Pinpoint the cell where the given text exists, returning its (x, y) midpoint coordinate. 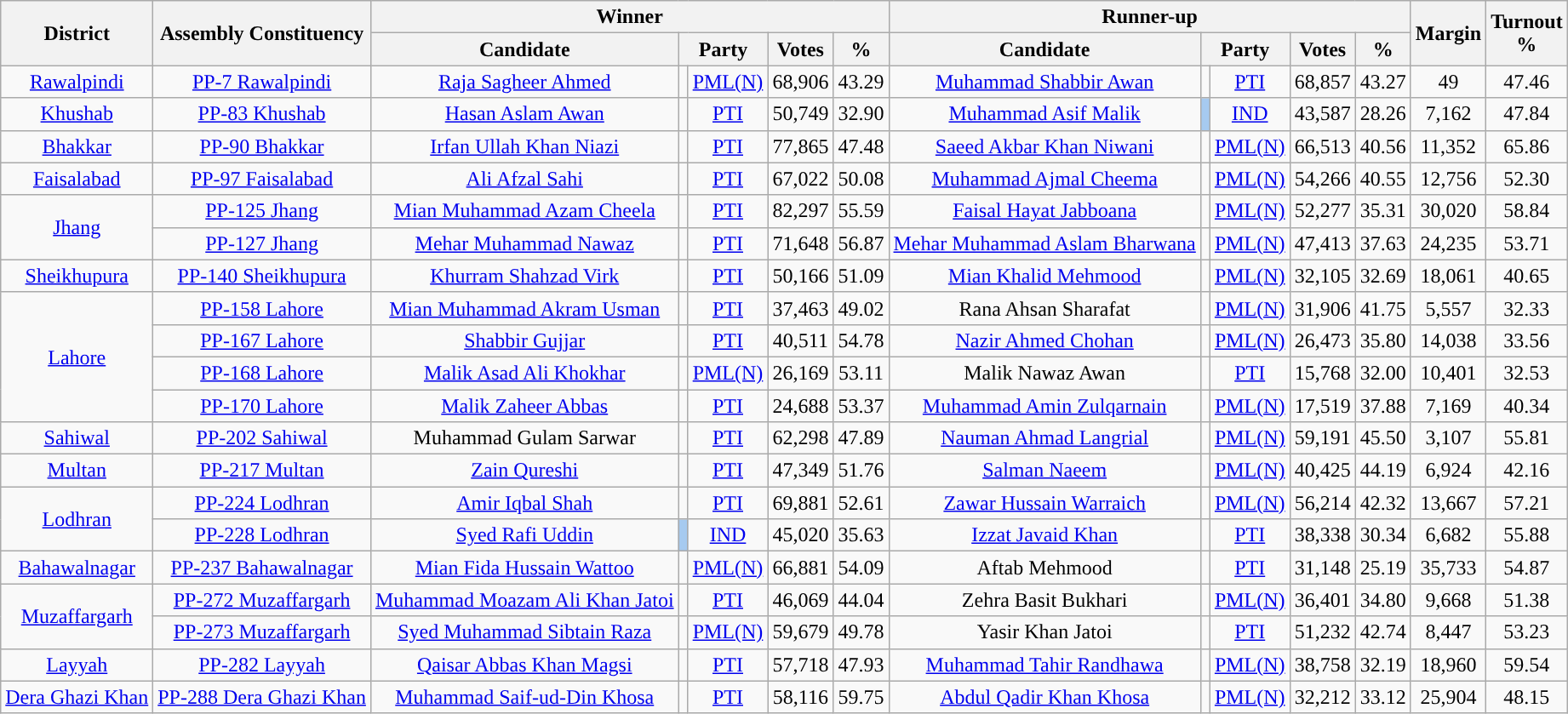
37.63 (1382, 243)
Malik Asad Ali Khokhar (524, 373)
71,648 (800, 243)
37,463 (800, 308)
49 (1448, 82)
68,857 (1323, 82)
53.71 (1527, 243)
Turnout% (1527, 33)
PP-125 Jhang (262, 211)
43.27 (1382, 82)
59.54 (1527, 665)
30,020 (1448, 211)
56.87 (861, 243)
50,166 (800, 276)
Muhammad Amin Zulqarnain (1044, 406)
37.88 (1382, 406)
Mehar Muhammad Aslam Bharwana (1044, 243)
Khurram Shahzad Virk (524, 276)
50.08 (861, 179)
Sheikhupura (77, 276)
Jhang (77, 227)
Muhammad Shabbir Awan (1044, 82)
28.26 (1382, 114)
PP-158 Lahore (262, 308)
Lodhran (77, 519)
53.23 (1527, 632)
45.50 (1382, 438)
Zawar Hussain Warraich (1044, 503)
55.59 (861, 211)
Bhakkar (77, 146)
Muhammad Asif Malik (1044, 114)
59,191 (1323, 438)
54.87 (1527, 568)
Syed Rafi Uddin (524, 535)
47.93 (861, 665)
57,718 (800, 665)
48.15 (1527, 697)
43.29 (861, 82)
PP-83 Khushab (262, 114)
Mehar Muhammad Nawaz (524, 243)
43,587 (1323, 114)
PP-217 Multan (262, 471)
47.48 (861, 146)
Rana Ahsan Sharafat (1044, 308)
Dera Ghazi Khan (77, 697)
32.53 (1527, 373)
38,758 (1323, 665)
47,349 (800, 471)
32.90 (861, 114)
PP-272 Muzaffargarh (262, 600)
13,667 (1448, 503)
Bahawalnagar (77, 568)
Amir Iqbal Shah (524, 503)
42.16 (1527, 471)
Nazir Ahmed Chohan (1044, 340)
Runner-up (1149, 17)
77,865 (800, 146)
49.02 (861, 308)
47,413 (1323, 243)
15,768 (1323, 373)
32.00 (1382, 373)
40.65 (1527, 276)
67,022 (800, 179)
Mian Muhammad Azam Cheela (524, 211)
32.69 (1382, 276)
PP-168 Lahore (262, 373)
32,105 (1323, 276)
Muzaffargarh (77, 616)
Margin (1448, 33)
26,473 (1323, 340)
Muhammad Moazam Ali Khan Jatoi (524, 600)
32.33 (1527, 308)
Assembly Constituency (262, 33)
69,881 (800, 503)
9,668 (1448, 600)
PP-170 Lahore (262, 406)
47.84 (1527, 114)
35,733 (1448, 568)
Shabbir Gujjar (524, 340)
40.34 (1527, 406)
52,277 (1323, 211)
68,906 (800, 82)
66,881 (800, 568)
58,116 (800, 697)
Mian Fida Hussain Wattoo (524, 568)
40,511 (800, 340)
Izzat Javaid Khan (1044, 535)
30.34 (1382, 535)
Rawalpindi (77, 82)
Multan (77, 471)
5,557 (1448, 308)
44.04 (861, 600)
38,338 (1323, 535)
12,756 (1448, 179)
Nauman Ahmad Langrial (1044, 438)
Qaisar Abbas Khan Magsi (524, 665)
Zain Qureshi (524, 471)
35.31 (1382, 211)
10,401 (1448, 373)
Raja Sagheer Ahmed (524, 82)
Mian Khalid Mehmood (1044, 276)
40.55 (1382, 179)
54.78 (861, 340)
51.76 (861, 471)
PP-228 Lodhran (262, 535)
54,266 (1323, 179)
46,069 (800, 600)
7,162 (1448, 114)
Lahore (77, 357)
Faisal Hayat Jabboana (1044, 211)
53.37 (861, 406)
Syed Muhammad Sibtain Raza (524, 632)
41.75 (1382, 308)
33.56 (1527, 340)
33.12 (1382, 697)
57.21 (1527, 503)
45,020 (800, 535)
35.63 (861, 535)
Sahiwal (77, 438)
47.89 (861, 438)
65.86 (1527, 146)
51.09 (861, 276)
Muhammad Ajmal Cheema (1044, 179)
PP-273 Muzaffargarh (262, 632)
Malik Zaheer Abbas (524, 406)
11,352 (1448, 146)
8,447 (1448, 632)
Ali Afzal Sahi (524, 179)
18,061 (1448, 276)
PP-224 Lodhran (262, 503)
42.74 (1382, 632)
Malik Nawaz Awan (1044, 373)
25.19 (1382, 568)
58.84 (1527, 211)
7,169 (1448, 406)
Muhammad Tahir Randhawa (1044, 665)
PP-140 Sheikhupura (262, 276)
24,235 (1448, 243)
Winner (630, 17)
31,148 (1323, 568)
49.78 (861, 632)
50,749 (800, 114)
51.38 (1527, 600)
18,960 (1448, 665)
Mian Muhammad Akram Usman (524, 308)
Faisalabad (77, 179)
55.88 (1527, 535)
Saeed Akbar Khan Niwani (1044, 146)
Muhammad Gulam Sarwar (524, 438)
Salman Naeem (1044, 471)
35.80 (1382, 340)
Khushab (77, 114)
PP-7 Rawalpindi (262, 82)
32,212 (1323, 697)
Yasir Khan Jatoi (1044, 632)
District (77, 33)
Hasan Aslam Awan (524, 114)
Zehra Basit Bukhari (1044, 600)
PP-90 Bhakkar (262, 146)
56,214 (1323, 503)
Abdul Qadir Khan Khosa (1044, 697)
Muhammad Saif-ud-Din Khosa (524, 697)
PP-167 Lahore (262, 340)
59.75 (861, 697)
52.61 (861, 503)
82,297 (800, 211)
32.19 (1382, 665)
3,107 (1448, 438)
6,682 (1448, 535)
PP-97 Faisalabad (262, 179)
PP-202 Sahiwal (262, 438)
44.19 (1382, 471)
62,298 (800, 438)
51,232 (1323, 632)
47.46 (1527, 82)
Irfan Ullah Khan Niazi (524, 146)
52.30 (1527, 179)
PP-237 Bahawalnagar (262, 568)
24,688 (800, 406)
40.56 (1382, 146)
36,401 (1323, 600)
Aftab Mehmood (1044, 568)
31,906 (1323, 308)
PP-288 Dera Ghazi Khan (262, 697)
53.11 (861, 373)
14,038 (1448, 340)
25,904 (1448, 697)
6,924 (1448, 471)
PP-282 Layyah (262, 665)
Layyah (77, 665)
40,425 (1323, 471)
55.81 (1527, 438)
26,169 (800, 373)
42.32 (1382, 503)
66,513 (1323, 146)
17,519 (1323, 406)
59,679 (800, 632)
34.80 (1382, 600)
54.09 (861, 568)
PP-127 Jhang (262, 243)
